Find where the given text appears and provide that cell's center as (X, Y) coordinate. 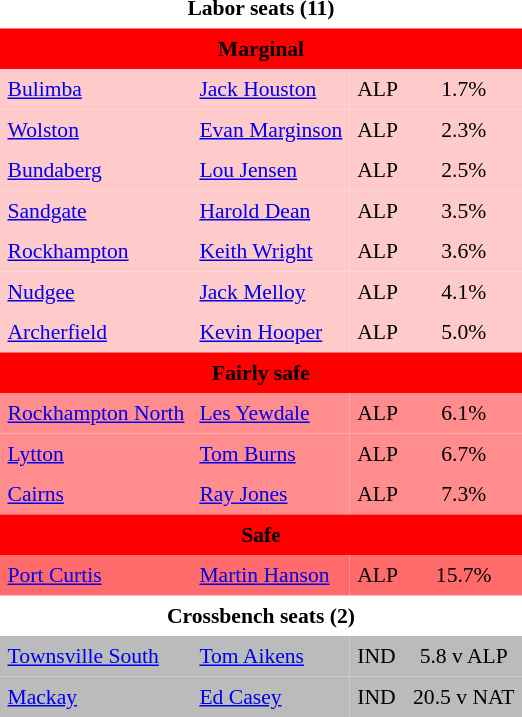
Port Curtis (96, 575)
Keith Wright (271, 251)
15.7% (464, 575)
Bulimba (96, 89)
6.7% (464, 453)
Ray Jones (271, 494)
20.5 v NAT (464, 696)
Rockhampton North (96, 413)
Wolston (96, 129)
Mackay (96, 696)
Crossbench seats (2) (261, 615)
Cairns (96, 494)
3.5% (464, 210)
5.8 v ALP (464, 656)
5.0% (464, 332)
Townsville South (96, 656)
4.1% (464, 291)
Harold Dean (271, 210)
Archerfield (96, 332)
Marginal (261, 48)
1.7% (464, 89)
Nudgee (96, 291)
Lytton (96, 453)
Kevin Hooper (271, 332)
Tom Aikens (271, 656)
Safe (261, 534)
Rockhampton (96, 251)
2.3% (464, 129)
Tom Burns (271, 453)
Ed Casey (271, 696)
Lou Jensen (271, 170)
7.3% (464, 494)
Jack Melloy (271, 291)
Jack Houston (271, 89)
3.6% (464, 251)
Bundaberg (96, 170)
6.1% (464, 413)
Sandgate (96, 210)
Evan Marginson (271, 129)
Fairly safe (261, 372)
Les Yewdale (271, 413)
2.5% (464, 170)
Martin Hanson (271, 575)
